Return [x, y] of the center of cell containing provided text 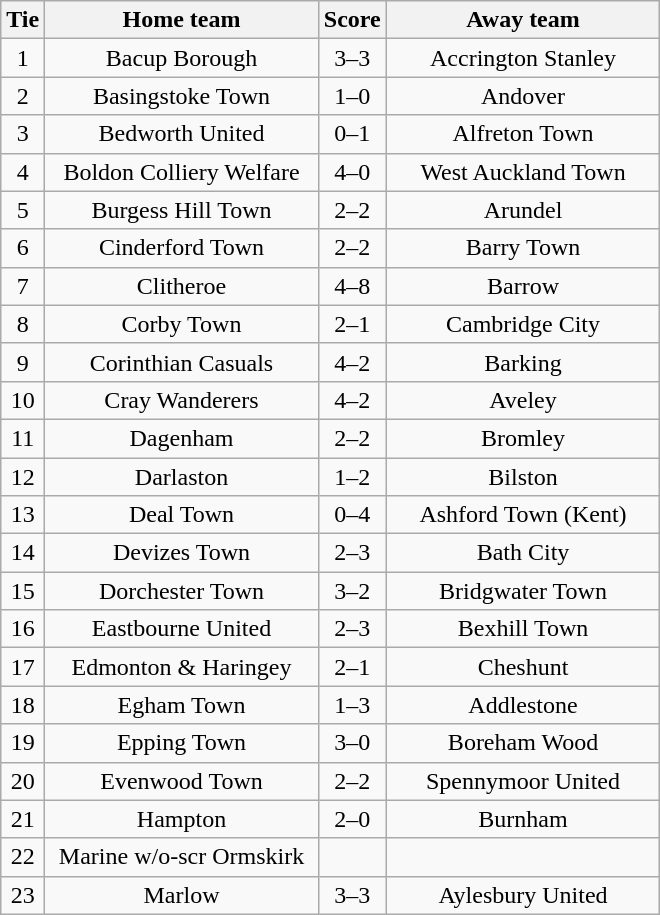
Bilston [523, 477]
4 [23, 172]
Clitheroe [182, 286]
19 [23, 743]
Cheshunt [523, 667]
17 [23, 667]
Boldon Colliery Welfare [182, 172]
Evenwood Town [182, 781]
Bromley [523, 438]
Accrington Stanley [523, 58]
Boreham Wood [523, 743]
21 [23, 819]
Tie [23, 20]
15 [23, 591]
Corby Town [182, 324]
1 [23, 58]
Marlow [182, 895]
Away team [523, 20]
1–3 [352, 705]
Cinderford Town [182, 248]
13 [23, 515]
Hampton [182, 819]
1–2 [352, 477]
20 [23, 781]
Bath City [523, 553]
Addlestone [523, 705]
Bridgwater Town [523, 591]
12 [23, 477]
6 [23, 248]
Aylesbury United [523, 895]
Egham Town [182, 705]
Alfreton Town [523, 134]
Marine w/o-scr Ormskirk [182, 857]
Ashford Town (Kent) [523, 515]
Home team [182, 20]
Bedworth United [182, 134]
Dorchester Town [182, 591]
5 [23, 210]
Barry Town [523, 248]
Darlaston [182, 477]
Devizes Town [182, 553]
Epping Town [182, 743]
Cray Wanderers [182, 400]
1–0 [352, 96]
11 [23, 438]
7 [23, 286]
Barrow [523, 286]
18 [23, 705]
0–1 [352, 134]
Spennymoor United [523, 781]
2–0 [352, 819]
9 [23, 362]
Aveley [523, 400]
Arundel [523, 210]
Cambridge City [523, 324]
Barking [523, 362]
Burgess Hill Town [182, 210]
14 [23, 553]
23 [23, 895]
3–2 [352, 591]
Dagenham [182, 438]
Basingstoke Town [182, 96]
16 [23, 629]
3–0 [352, 743]
Eastbourne United [182, 629]
Score [352, 20]
Corinthian Casuals [182, 362]
Andover [523, 96]
3 [23, 134]
4–8 [352, 286]
Bexhill Town [523, 629]
Burnham [523, 819]
2 [23, 96]
Edmonton & Haringey [182, 667]
Deal Town [182, 515]
Bacup Borough [182, 58]
0–4 [352, 515]
4–0 [352, 172]
West Auckland Town [523, 172]
10 [23, 400]
8 [23, 324]
22 [23, 857]
